For the text-containing cell, return its midpoint in [X, Y] coordinate format. 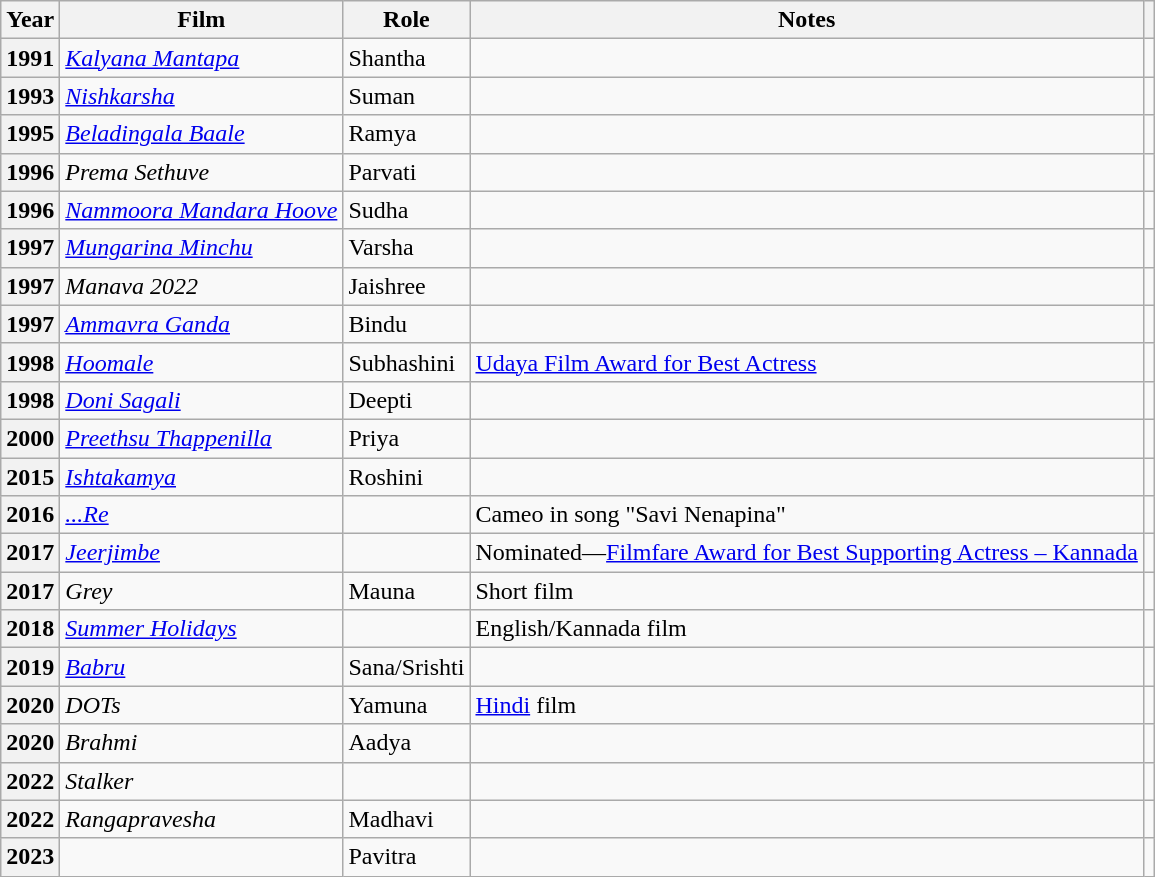
1995 [30, 134]
2023 [30, 857]
Role [406, 20]
Hoomale [202, 362]
Hindi film [806, 705]
Sudha [406, 210]
Pavitra [406, 857]
Subhashini [406, 362]
Stalker [202, 781]
1991 [30, 58]
Jaishree [406, 286]
2000 [30, 438]
Bindu [406, 324]
Yamuna [406, 705]
Brahmi [202, 743]
Babru [202, 667]
Grey [202, 591]
2016 [30, 515]
Notes [806, 20]
Nominated—Filmfare Award for Best Supporting Actress – Kannada [806, 553]
Parvati [406, 172]
Ramya [406, 134]
Jeerjimbe [202, 553]
Mungarina Minchu [202, 248]
Udaya Film Award for Best Actress [806, 362]
Deepti [406, 400]
Summer Holidays [202, 629]
Sana/Srishti [406, 667]
Roshini [406, 477]
Preethsu Thappenilla [202, 438]
Suman [406, 96]
2018 [30, 629]
Beladingala Baale [202, 134]
...Re [202, 515]
Manava 2022 [202, 286]
DOTs [202, 705]
Doni Sagali [202, 400]
Film [202, 20]
Shantha [406, 58]
Prema Sethuve [202, 172]
Aadya [406, 743]
Short film [806, 591]
English/Kannada film [806, 629]
Nishkarsha [202, 96]
Ammavra Ganda [202, 324]
Varsha [406, 248]
Rangapravesha [202, 819]
Ishtakamya [202, 477]
Priya [406, 438]
Cameo in song "Savi Nenapina" [806, 515]
Mauna [406, 591]
2019 [30, 667]
Kalyana Mantapa [202, 58]
Nammoora Mandara Hoove [202, 210]
Year [30, 20]
1993 [30, 96]
Madhavi [406, 819]
2015 [30, 477]
